Return the [x, y] coordinate for the center point of the cell that contains the specified text.  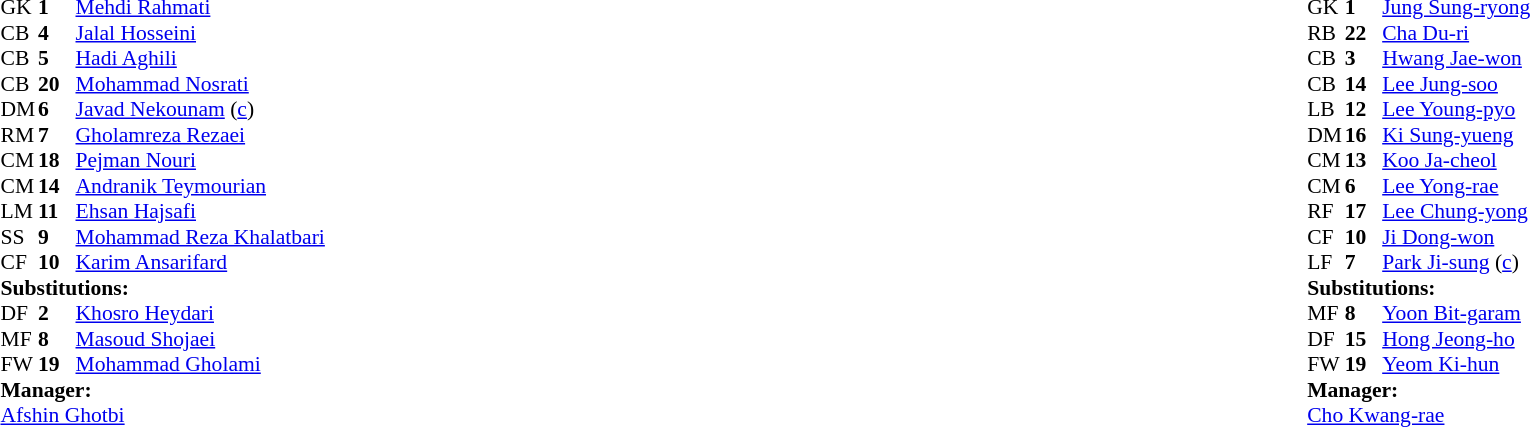
Koo Ja-cheol [1456, 161]
22 [1364, 33]
Khosro Heydari [200, 313]
4 [57, 33]
9 [57, 237]
2 [57, 313]
Javad Nekounam (c) [200, 109]
Pejman Nouri [200, 161]
16 [1364, 135]
5 [57, 59]
Ehsan Hajsafi [200, 211]
Lee Jung-soo [1456, 84]
13 [1364, 161]
Lee Chung-yong [1456, 211]
RB [1326, 33]
17 [1364, 211]
Mohammad Gholami [200, 365]
LF [1326, 263]
Lee Young-pyo [1456, 109]
LM [19, 211]
12 [1364, 109]
Ji Dong-won [1456, 237]
SS [19, 237]
Gholamreza Rezaei [200, 135]
3 [1364, 59]
Yeom Ki-hun [1456, 365]
Cha Du-ri [1456, 33]
Mohammad Reza Khalatbari [200, 237]
LB [1326, 109]
Park Ji-sung (c) [1456, 263]
11 [57, 211]
Ki Sung-yueng [1456, 135]
Hwang Jae-won [1456, 59]
Mohammad Nosrati [200, 84]
Lee Yong-rae [1456, 186]
18 [57, 161]
Jalal Hosseini [200, 33]
15 [1364, 339]
Masoud Shojaei [200, 339]
Karim Ansarifard [200, 263]
Hong Jeong-ho [1456, 339]
RF [1326, 211]
Hadi Aghili [200, 59]
Yoon Bit-garam [1456, 313]
Andranik Teymourian [200, 186]
RM [19, 135]
20 [57, 84]
